Capture the cell that displays the provided text and extract its [x, y] central coordinate. 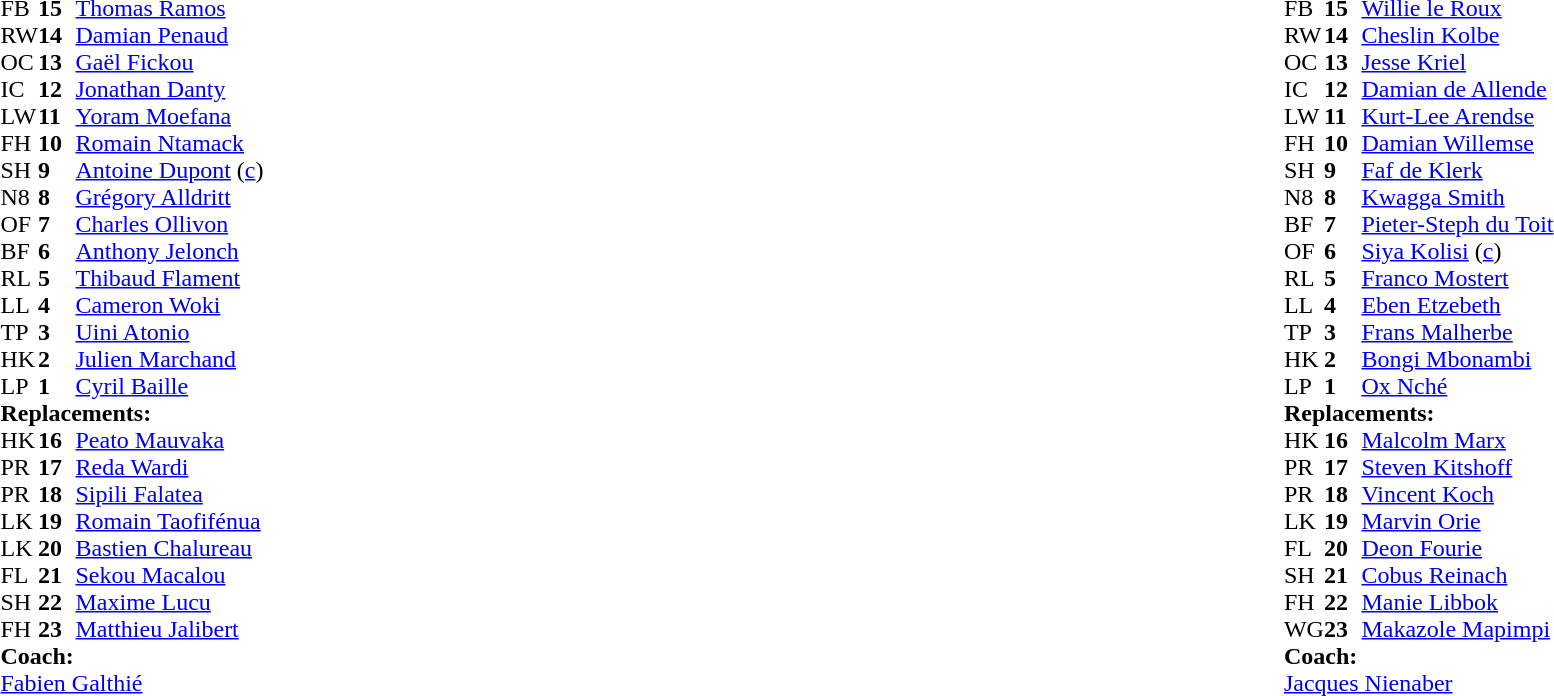
Uini Atonio [170, 332]
Eben Etzebeth [1457, 306]
Damian de Allende [1457, 90]
Anthony Jelonch [170, 252]
Reda Wardi [170, 468]
Charles Ollivon [170, 224]
Peato Mauvaka [170, 440]
Vincent Koch [1457, 494]
Thibaud Flament [170, 278]
Faf de Klerk [1457, 170]
Antoine Dupont (c) [170, 170]
Sipili Falatea [170, 494]
Gaël Fickou [170, 62]
Sekou Macalou [170, 576]
Deon Fourie [1457, 548]
Frans Malherbe [1457, 332]
Marvin Orie [1457, 522]
Siya Kolisi (c) [1457, 252]
Julien Marchand [170, 360]
Grégory Alldritt [170, 198]
Romain Taofifénua [170, 522]
Cameron Woki [170, 306]
Cobus Reinach [1457, 576]
WG [1304, 630]
Kurt-Lee Arendse [1457, 116]
Jonathan Danty [170, 90]
Yoram Moefana [170, 116]
Ox Nché [1457, 386]
Cheslin Kolbe [1457, 36]
Pieter-Steph du Toit [1457, 224]
Jesse Kriel [1457, 62]
Matthieu Jalibert [170, 630]
Bastien Chalureau [170, 548]
Romain Ntamack [170, 144]
Kwagga Smith [1457, 198]
Damian Willemse [1457, 144]
Cyril Baille [170, 386]
Manie Libbok [1457, 602]
Steven Kitshoff [1457, 468]
Maxime Lucu [170, 602]
Franco Mostert [1457, 278]
Damian Penaud [170, 36]
Makazole Mapimpi [1457, 630]
Bongi Mbonambi [1457, 360]
Malcolm Marx [1457, 440]
